Find where the given text appears and provide that cell's center as [X, Y] coordinate. 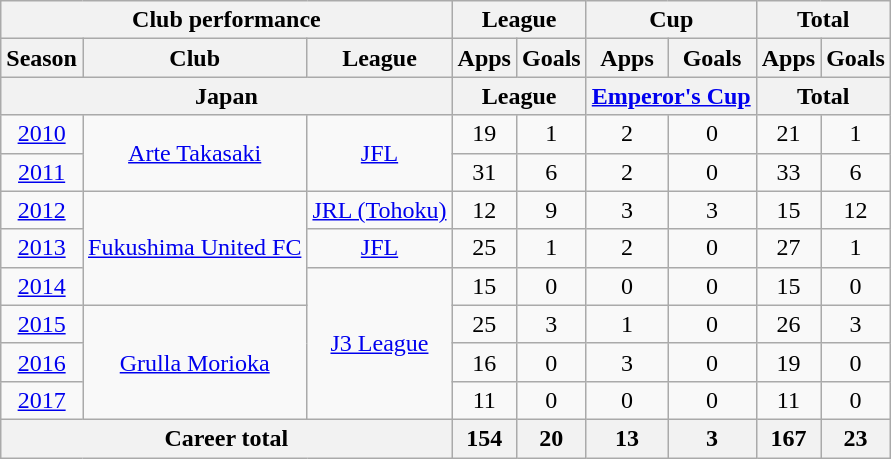
20 [551, 438]
Japan [226, 96]
13 [627, 438]
9 [551, 210]
Grulla Morioka [194, 362]
Season [42, 58]
Cup [671, 20]
2010 [42, 134]
21 [788, 134]
Club performance [226, 20]
31 [484, 172]
2011 [42, 172]
167 [788, 438]
Club [194, 58]
154 [484, 438]
2015 [42, 324]
2013 [42, 248]
27 [788, 248]
Career total [226, 438]
2012 [42, 210]
Arte Takasaki [194, 153]
2016 [42, 362]
JRL (Tohoku) [380, 210]
2014 [42, 286]
Fukushima United FC [194, 248]
J3 League [380, 343]
33 [788, 172]
2017 [42, 400]
16 [484, 362]
26 [788, 324]
23 [856, 438]
Emperor's Cup [671, 96]
